From the cell containing the given text, extract its center point as (x, y) coordinate. 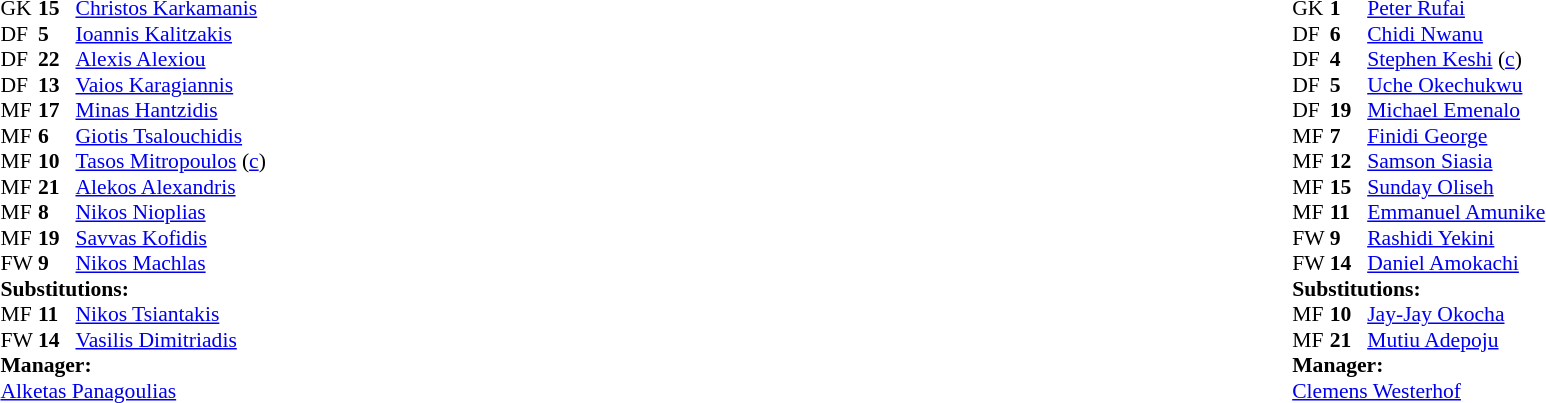
Samson Siasia (1456, 161)
Jay-Jay Okocha (1456, 315)
Chidi Nwanu (1456, 34)
Stephen Keshi (c) (1456, 59)
Alexis Alexiou (171, 59)
Mutiu Adepoju (1456, 340)
Savvas Kofidis (171, 238)
13 (57, 85)
Daniel Amokachi (1456, 263)
Vaios Karagiannis (171, 85)
Nikos Tsiantakis (171, 315)
12 (1349, 161)
Ioannis Kalitzakis (171, 34)
7 (1349, 136)
Nikos Nioplias (171, 213)
Minas Hantzidis (171, 111)
22 (57, 59)
Giotis Tsalouchidis (171, 136)
Sunday Oliseh (1456, 187)
8 (57, 213)
Uche Okechukwu (1456, 85)
Tasos Mitropoulos (c) (171, 161)
Vasilis Dimitriadis (171, 340)
4 (1349, 59)
15 (1349, 187)
Emmanuel Amunike (1456, 213)
Rashidi Yekini (1456, 238)
Finidi George (1456, 136)
Michael Emenalo (1456, 111)
Alekos Alexandris (171, 187)
17 (57, 111)
Nikos Machlas (171, 263)
